Identify which cell holds the provided text, then report its [X, Y] central coordinate. 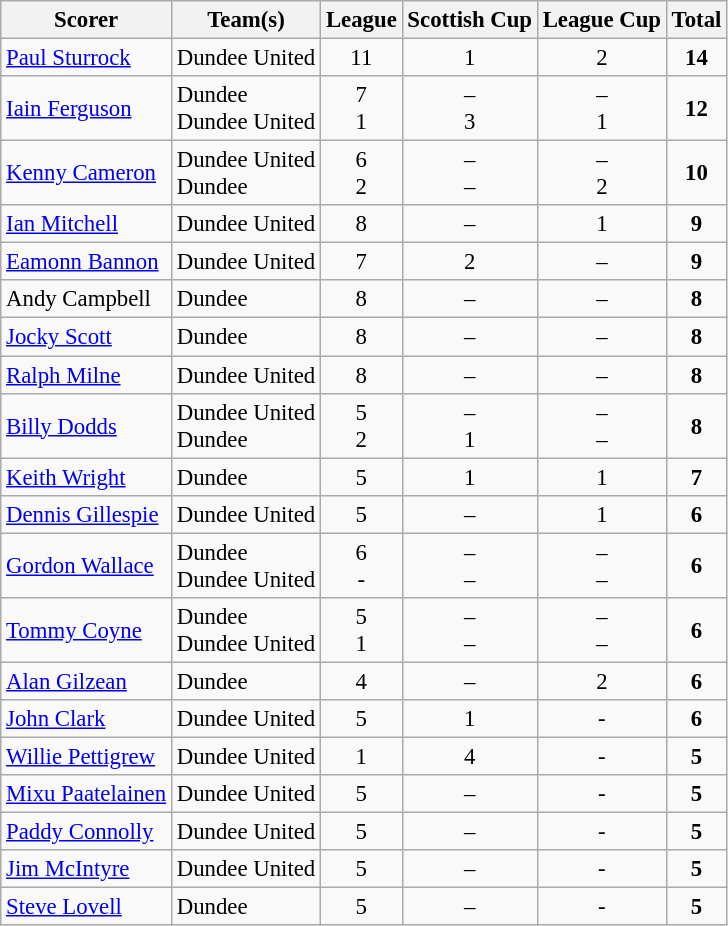
Iain Ferguson [86, 108]
Paddy Connolly [86, 832]
Steve Lovell [86, 907]
League Cup [602, 20]
Team(s) [246, 20]
– 3 [470, 108]
12 [696, 108]
Kenny Cameron [86, 174]
Scorer [86, 20]
Total [696, 20]
Jocky Scott [86, 337]
John Clark [86, 719]
11 [362, 58]
6 - [362, 566]
Mixu Paatelainen [86, 794]
7 1 [362, 108]
Andy Campbell [86, 299]
6 2 [362, 174]
Ralph Milne [86, 375]
5 1 [362, 630]
14 [696, 58]
Billy Dodds [86, 426]
Scottish Cup [470, 20]
Dennis Gillespie [86, 514]
Gordon Wallace [86, 566]
5 2 [362, 426]
Willie Pettigrew [86, 756]
League [362, 20]
Eamonn Bannon [86, 262]
Keith Wright [86, 477]
Paul Sturrock [86, 58]
Alan Gilzean [86, 681]
– 2 [602, 174]
Tommy Coyne [86, 630]
Ian Mitchell [86, 224]
Jim McIntyre [86, 869]
10 [696, 174]
